From the cell containing the given text, extract its center point as (x, y) coordinate. 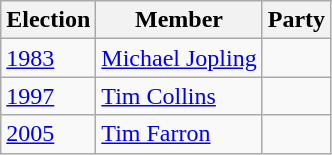
Party (296, 20)
2005 (48, 134)
1997 (48, 96)
Michael Jopling (179, 58)
Tim Farron (179, 134)
1983 (48, 58)
Election (48, 20)
Member (179, 20)
Tim Collins (179, 96)
